Return the (X, Y) coordinate for the center point of the cell that contains the specified text.  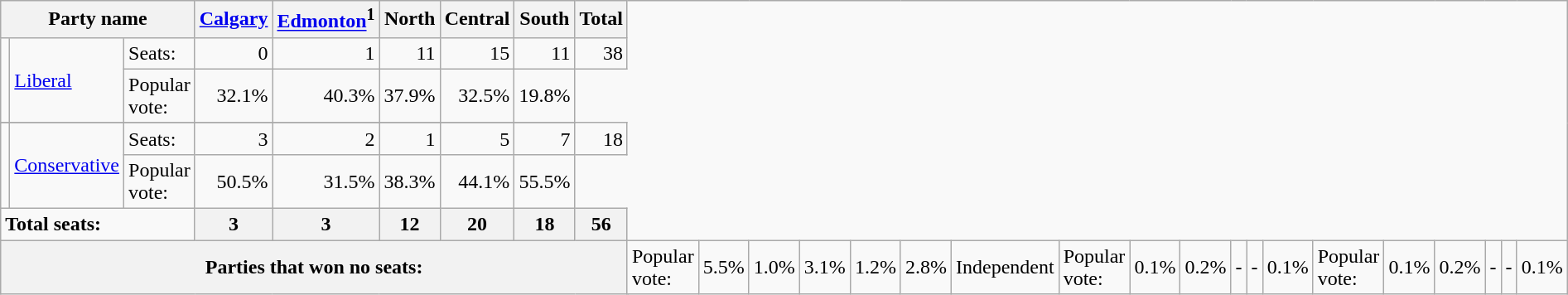
1.0% (774, 267)
Total seats: (98, 225)
15 (477, 53)
Edmonton1 (326, 20)
Liberal (67, 80)
North (409, 20)
55.5% (545, 181)
Conservative (67, 166)
32.5% (477, 96)
0 (234, 53)
40.3% (326, 96)
44.1% (477, 181)
37.9% (409, 96)
2 (326, 138)
38.3% (409, 181)
1.2% (875, 267)
32.1% (234, 96)
5.5% (724, 267)
Calgary (234, 20)
38 (601, 53)
Party name (98, 20)
3.1% (825, 267)
20 (477, 225)
12 (409, 225)
31.5% (326, 181)
Independent (1005, 267)
Parties that won no seats: (315, 267)
Total (601, 20)
50.5% (234, 181)
7 (545, 138)
Central (477, 20)
56 (601, 225)
2.8% (926, 267)
South (545, 20)
5 (477, 138)
19.8% (545, 96)
